Output the (X, Y) coordinate of the center of the cell containing the given text.  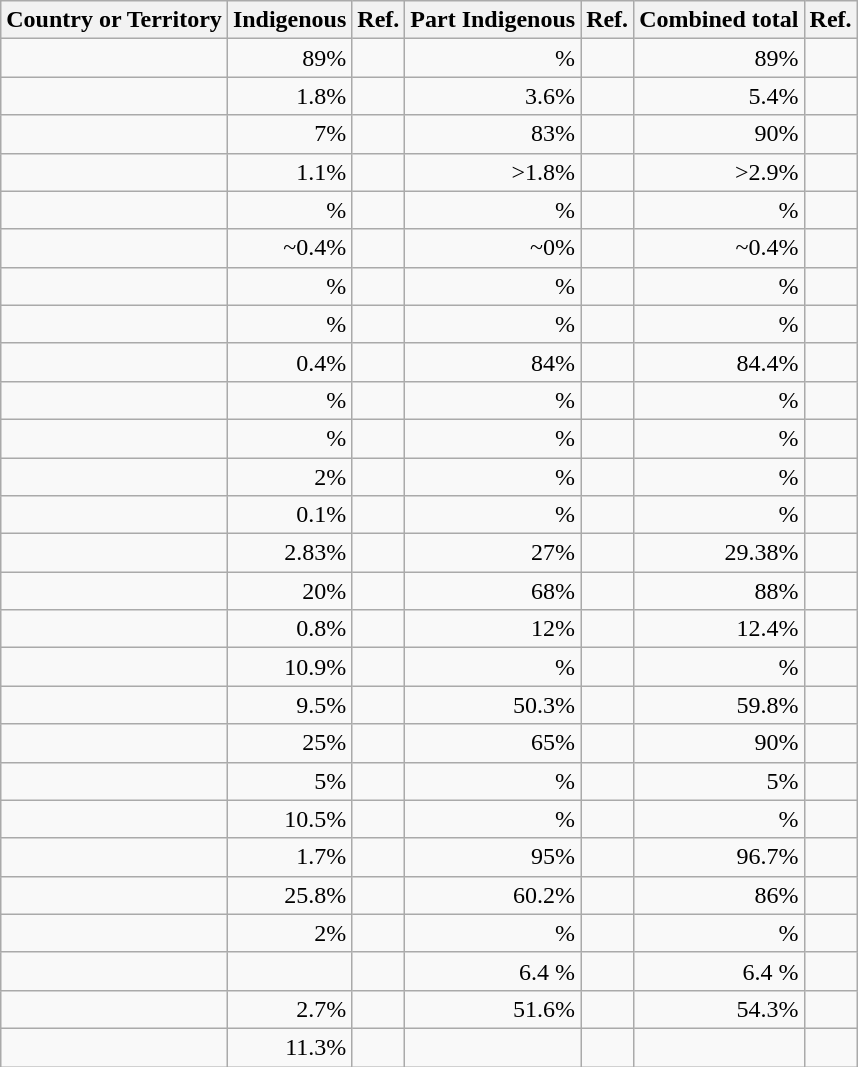
9.5% (289, 705)
11.3% (289, 1047)
>2.9% (719, 172)
12.4% (719, 629)
51.6% (493, 1009)
3.6% (493, 96)
0.1% (289, 515)
1.8% (289, 96)
1.1% (289, 172)
84.4% (719, 362)
0.4% (289, 362)
84% (493, 362)
~0% (493, 248)
86% (719, 895)
59.8% (719, 705)
Combined total (719, 20)
20% (289, 591)
7% (289, 134)
65% (493, 743)
10.9% (289, 667)
96.7% (719, 857)
83% (493, 134)
10.5% (289, 819)
25% (289, 743)
1.7% (289, 857)
2.7% (289, 1009)
5.4% (719, 96)
2.83% (289, 553)
88% (719, 591)
54.3% (719, 1009)
29.38% (719, 553)
25.8% (289, 895)
0.8% (289, 629)
27% (493, 553)
50.3% (493, 705)
Indigenous (289, 20)
Country or Territory (114, 20)
95% (493, 857)
60.2% (493, 895)
68% (493, 591)
Part Indigenous (493, 20)
12% (493, 629)
>1.8% (493, 172)
